Pinpoint the cell where the given text exists, returning its [X, Y] midpoint coordinate. 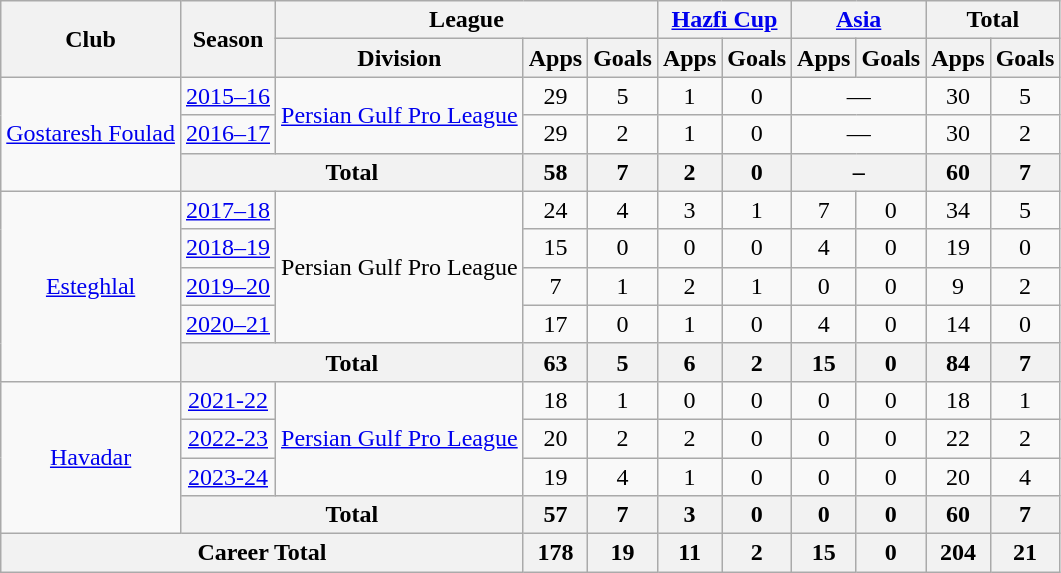
– [859, 172]
Asia [859, 20]
2015–16 [228, 96]
24 [555, 210]
Havadar [91, 457]
Gostaresh Foulad [91, 134]
Season [228, 39]
League [467, 20]
2018–19 [228, 248]
57 [555, 515]
11 [689, 553]
Esteghlal [91, 286]
21 [1025, 553]
Division [400, 58]
2021-22 [228, 400]
2023-24 [228, 477]
58 [555, 172]
2016–17 [228, 134]
17 [555, 324]
22 [958, 438]
34 [958, 210]
2020–21 [228, 324]
2022-23 [228, 438]
178 [555, 553]
2019–20 [228, 286]
9 [958, 286]
Career Total [262, 553]
204 [958, 553]
Hazfi Cup [724, 20]
Club [91, 39]
6 [689, 362]
84 [958, 362]
63 [555, 362]
2017–18 [228, 210]
14 [958, 324]
